Detect which cell encompasses the target text, then output its (x, y) center coordinate. 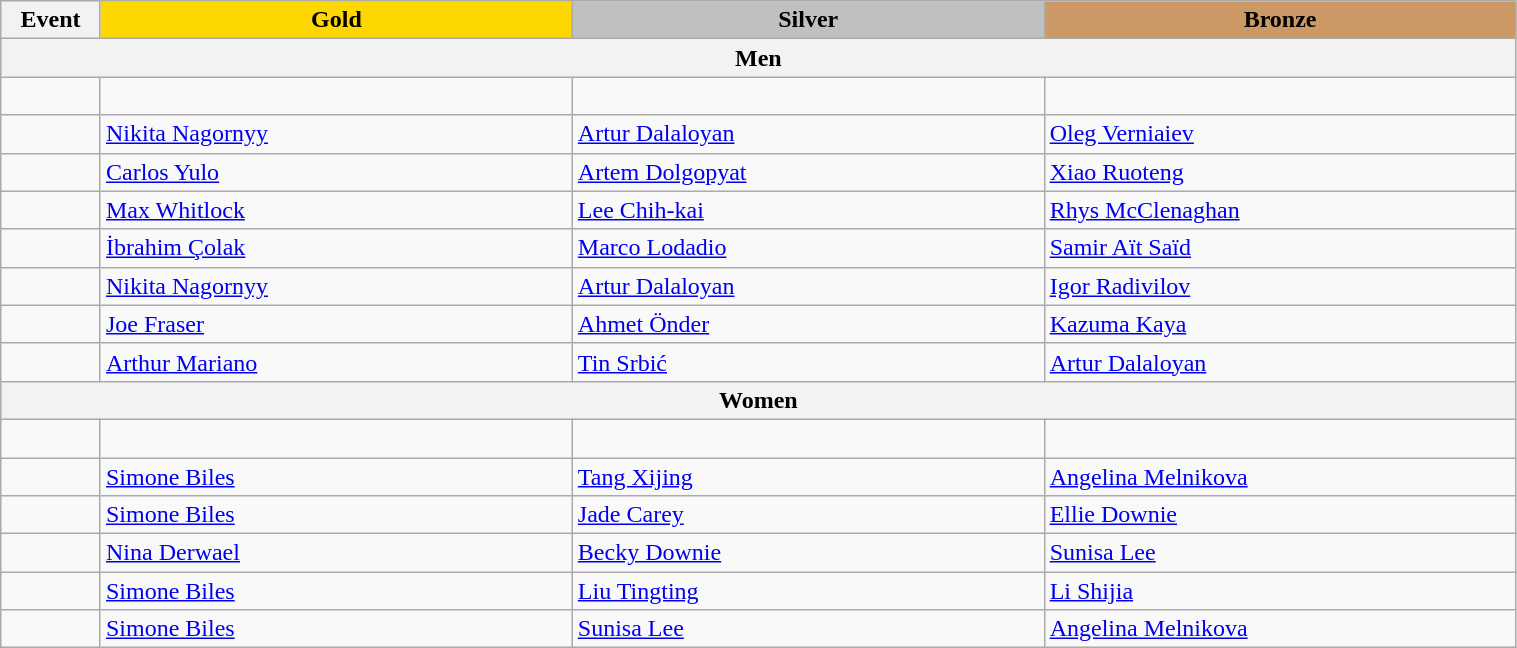
Marco Lodadio (808, 248)
Tin Srbić (808, 362)
Arthur Mariano (336, 362)
Liu Tingting (808, 591)
Artem Dolgopyat (808, 172)
Samir Aït Saïd (1280, 248)
Igor Radivilov (1280, 286)
Oleg Verniaiev (1280, 134)
Women (758, 400)
Joe Fraser (336, 324)
Tang Xijing (808, 477)
Nina Derwael (336, 553)
Carlos Yulo (336, 172)
Gold (336, 20)
Silver (808, 20)
Max Whitlock (336, 210)
Ellie Downie (1280, 515)
Lee Chih-kai (808, 210)
Event (51, 20)
İbrahim Çolak (336, 248)
Li Shijia (1280, 591)
Men (758, 58)
Jade Carey (808, 515)
Ahmet Önder (808, 324)
Rhys McClenaghan (1280, 210)
Becky Downie (808, 553)
Bronze (1280, 20)
Kazuma Kaya (1280, 324)
Xiao Ruoteng (1280, 172)
